For the text-containing cell, return its midpoint in (X, Y) coordinate format. 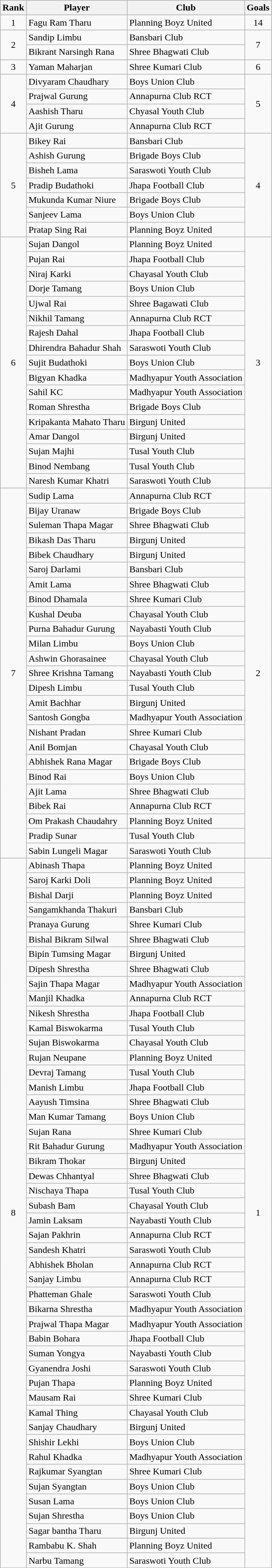
Prajwal Gurung (77, 96)
Mausam Rai (77, 1398)
Rajkumar Syangtan (77, 1472)
Prajwal Thapa Magar (77, 1324)
Dorje Tamang (77, 289)
Aayush Timsina (77, 1102)
Sajan Pakhrin (77, 1235)
Yaman Maharjan (77, 67)
Niraj Karki (77, 274)
Shree Krishna Tamang (77, 673)
Pujan Thapa (77, 1383)
Narbu Tamang (77, 1560)
Nishant Pradan (77, 732)
Abhishek Rana Magar (77, 762)
Divyaram Chaudhary (77, 82)
Bikey Rai (77, 141)
Amar Dangol (77, 437)
Club (186, 8)
Milan Limbu (77, 643)
Rujan Neupane (77, 1058)
Purna Bahadur Gurung (77, 629)
Om Prakash Chaudahry (77, 821)
Ashwin Ghorasainee (77, 659)
Devraj Tamang (77, 1072)
Ashish Gurung (77, 155)
Bikrant Narsingh Rana (77, 52)
Nikesh Shrestha (77, 1013)
Kamal Thing (77, 1413)
Sujan Rana (77, 1132)
Pratap Sing Rai (77, 230)
Aashish Tharu (77, 111)
Binod Dhamala (77, 599)
Saroj Darlami (77, 570)
Sahil KC (77, 392)
Sandesh Khatri (77, 1250)
Manjil Khadka (77, 998)
Bisheh Lama (77, 170)
14 (258, 23)
Suleman Thapa Magar (77, 525)
Sanjay Chaudhary (77, 1427)
Bishal Bikram Silwal (77, 939)
Abinash Thapa (77, 865)
Sagar bantha Tharu (77, 1531)
Kushal Deuba (77, 614)
Shree Bagawati Club (186, 303)
Sanjeev Lama (77, 215)
Nischaya Thapa (77, 1191)
Sujan Majhi (77, 451)
Bishal Darji (77, 895)
Abhishek Bholan (77, 1265)
Sajin Thapa Magar (77, 984)
Chyasal Youth Club (186, 111)
Naresh Kumar Khatri (77, 481)
Bikash Das Tharu (77, 540)
Rahul Khadka (77, 1457)
Babin Bohara (77, 1338)
Man Kumar Tamang (77, 1117)
Nikhil Tamang (77, 318)
Suman Yongya (77, 1353)
Sujit Budathoki (77, 362)
Player (77, 8)
Pranaya Gurung (77, 925)
Bikarna Shrestha (77, 1309)
Saroj Karki Doli (77, 880)
Ajit Lama (77, 791)
Bikram Thokar (77, 1161)
Dewas Chhantyal (77, 1176)
Sandip Limbu (77, 37)
Bibek Chaudhary (77, 555)
Sanjay Limbu (77, 1279)
Subash Bam (77, 1206)
Kamal Biswokarma (77, 1028)
Kripakanta Mahato Tharu (77, 422)
Sujan Dangol (77, 244)
Sangamkhanda Thakuri (77, 910)
Pujan Rai (77, 259)
Ajit Gurung (77, 126)
Dipesh Shrestha (77, 969)
Binod Nembang (77, 466)
Roman Shrestha (77, 407)
Bibek Rai (77, 806)
Rank (13, 8)
Bipin Tumsing Magar (77, 954)
Pradip Budathoki (77, 185)
Goals (258, 8)
Binod Rai (77, 777)
Manish Limbu (77, 1087)
Jamin Laksam (77, 1220)
Sujan Biswokarma (77, 1043)
Dipesh Limbu (77, 688)
Amit Bachhar (77, 703)
Sabin Lungeli Magar (77, 850)
Gyanendra Joshi (77, 1368)
Santosh Gongba (77, 718)
Bijay Uranaw (77, 510)
Rajesh Dahal (77, 333)
Ujwal Rai (77, 303)
Fagu Ram Tharu (77, 23)
Sudip Lama (77, 496)
Dhirendra Bahadur Shah (77, 348)
Pradip Sunar (77, 836)
Susan Lama (77, 1501)
Phatteman Ghale (77, 1294)
Rit Bahadur Gurung (77, 1146)
Sujan Syangtan (77, 1486)
Sujan Shrestha (77, 1516)
Bigyan Khadka (77, 377)
8 (13, 1213)
Anil Bomjan (77, 747)
Rambabu K. Shah (77, 1545)
Shishir Lekhi (77, 1442)
Amit Lama (77, 584)
Mukunda Kumar Niure (77, 200)
